Return the [X, Y] coordinate for the center point of the cell that contains the specified text.  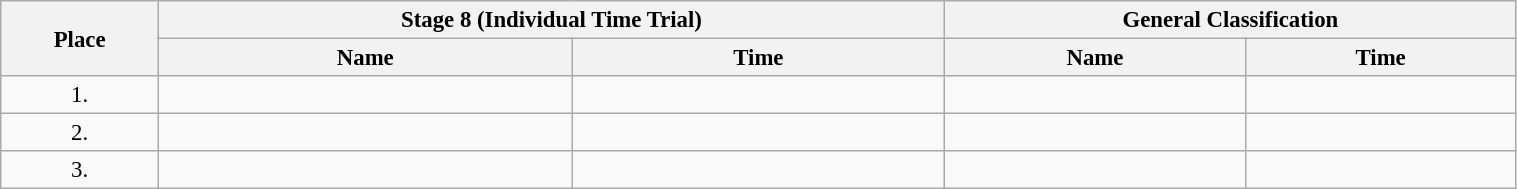
General Classification [1230, 20]
Place [80, 38]
1. [80, 95]
2. [80, 133]
3. [80, 170]
Stage 8 (Individual Time Trial) [551, 20]
